From the cell containing the given text, extract its center point as [x, y] coordinate. 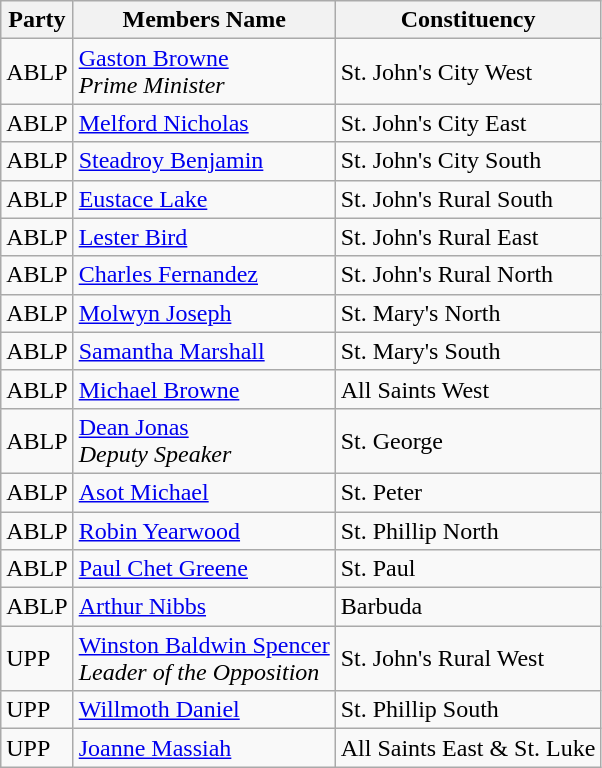
Arthur Nibbs [204, 607]
St. Peter [468, 492]
Party [37, 20]
Eustace Lake [204, 199]
St. John's Rural South [468, 199]
St. John's Rural East [468, 237]
St. Phillip South [468, 710]
Molwyn Joseph [204, 313]
St. John's Rural West [468, 658]
Willmoth Daniel [204, 710]
Melford Nicholas [204, 123]
St. John's City South [468, 161]
Robin Yearwood [204, 531]
St. John's City East [468, 123]
Joanne Massiah [204, 748]
St. George [468, 440]
Barbuda [468, 607]
Members Name [204, 20]
All Saints West [468, 389]
Charles Fernandez [204, 275]
St. Mary's North [468, 313]
Samantha Marshall [204, 351]
Steadroy Benjamin [204, 161]
Asot Michael [204, 492]
All Saints East & St. Luke [468, 748]
Dean JonasDeputy Speaker [204, 440]
St. Paul [468, 569]
St. John's City West [468, 72]
Gaston BrownePrime Minister [204, 72]
Michael Browne [204, 389]
Lester Bird [204, 237]
Winston Baldwin SpencerLeader of the Opposition [204, 658]
St. Mary's South [468, 351]
Paul Chet Greene [204, 569]
St. Phillip North [468, 531]
Constituency [468, 20]
St. John's Rural North [468, 275]
